Return the (x, y) coordinate for the center point of the cell that contains the specified text.  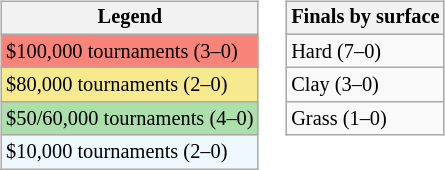
Finals by surface (365, 18)
Grass (1–0) (365, 119)
$100,000 tournaments (3–0) (130, 51)
Clay (3–0) (365, 85)
Hard (7–0) (365, 51)
$10,000 tournaments (2–0) (130, 152)
$50/60,000 tournaments (4–0) (130, 119)
$80,000 tournaments (2–0) (130, 85)
Legend (130, 18)
